Extract the (x, y) coordinate from the center of the cell holding the provided text.  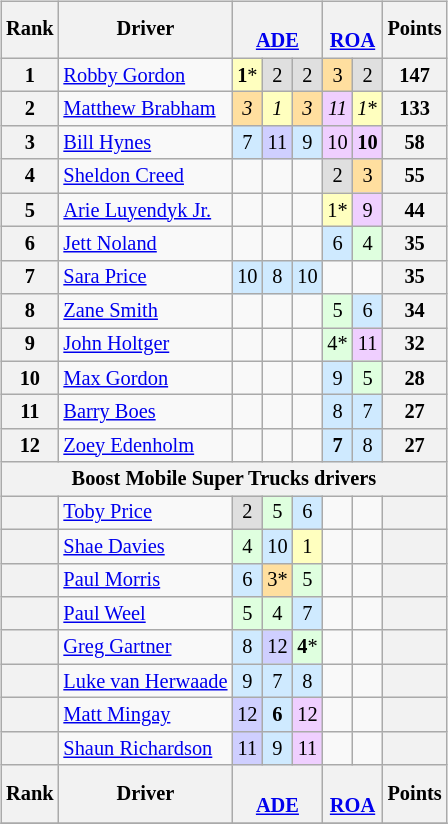
3* (277, 580)
Boost Mobile Super Trucks drivers (224, 479)
Bill Hynes (146, 143)
John Holtger (146, 345)
55 (415, 176)
Zane Smith (146, 311)
Zoey Edenholm (146, 446)
Matt Mingay (146, 715)
Max Gordon (146, 378)
Jett Noland (146, 244)
Matthew Brabham (146, 109)
Sheldon Creed (146, 176)
147 (415, 75)
Barry Boes (146, 412)
28 (415, 378)
Greg Gartner (146, 647)
Toby Price (146, 513)
34 (415, 311)
Shaun Richardson (146, 748)
58 (415, 143)
Luke van Herwaade (146, 681)
Robby Gordon (146, 75)
Sara Price (146, 277)
32 (415, 345)
Paul Morris (146, 580)
Paul Weel (146, 614)
44 (415, 210)
Arie Luyendyk Jr. (146, 210)
Shae Davies (146, 546)
133 (415, 109)
